Locate the cell with the specified text and output its [X, Y] center coordinate. 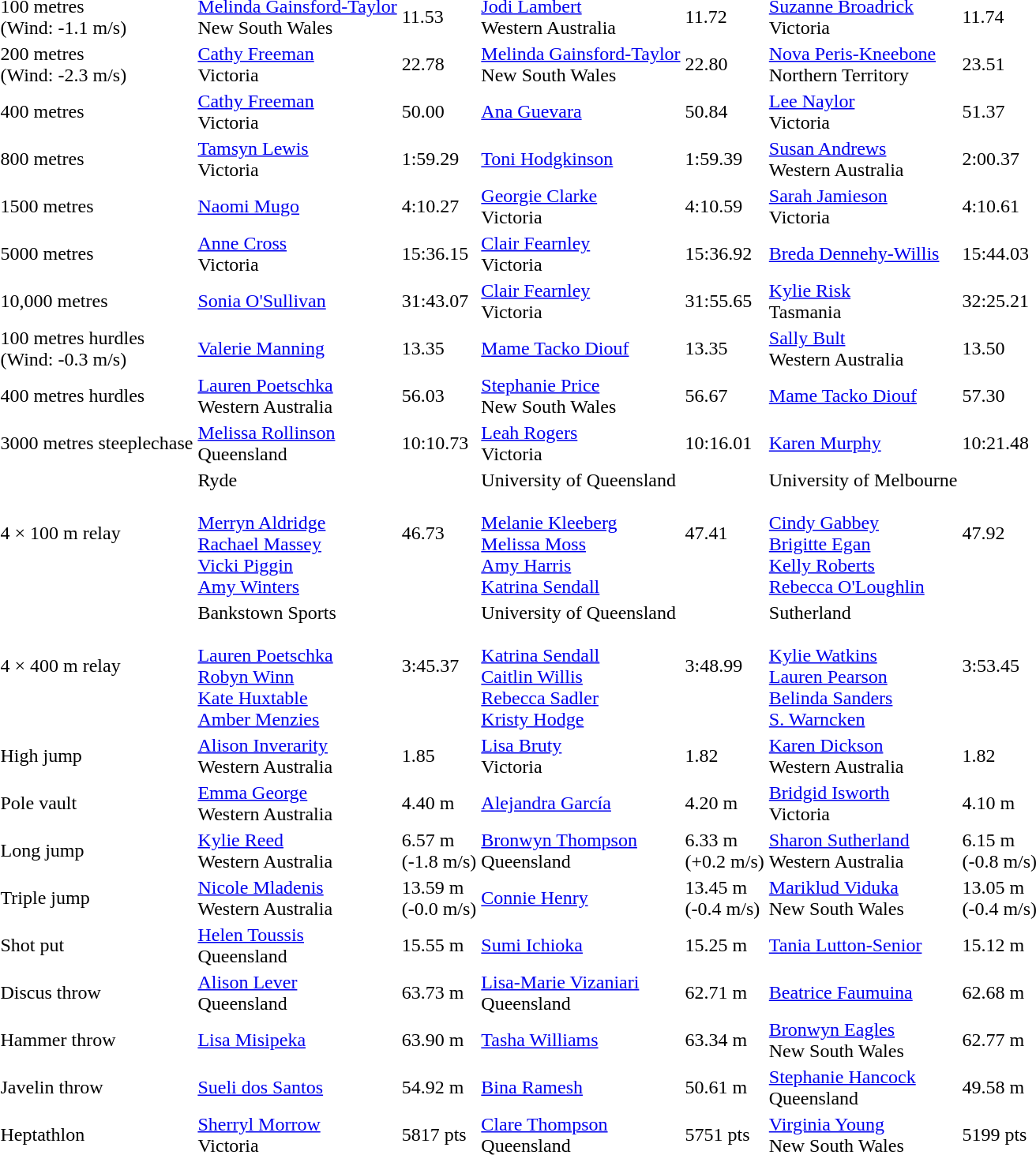
Tania Lutton-Senior [863, 946]
Stephanie PriceNew South Wales [581, 396]
1.82 [725, 756]
63.34 m [725, 1041]
Lisa-Marie VizaniariQueensland [581, 993]
Sharon SutherlandWestern Australia [863, 851]
6.57 m (-1.8 m/s) [439, 851]
Lisa Misipeka [297, 1041]
Lee NaylorVictoria [863, 112]
Sally BultWestern Australia [863, 349]
Bridgid IsworthVictoria [863, 804]
4:10.27 [439, 207]
Nova Peris-KneeboneNorthern Territory [863, 65]
University of QueenslandMelanie KleebergMelissa Moss Amy HarrisKatrina Sendall [581, 534]
Alison InverarityWestern Australia [297, 756]
Sarah JamiesonVictoria [863, 207]
56.03 [439, 396]
Kylie RiskTasmania [863, 302]
Ana Guevara [581, 112]
Melissa RollinsonQueensland [297, 444]
Alejandra García [581, 804]
Valerie Manning [297, 349]
Tamsyn LewisVictoria [297, 159]
Lauren PoetschkaWestern Australia [297, 396]
Emma GeorgeWestern Australia [297, 804]
Georgie ClarkeVictoria [581, 207]
22.80 [725, 65]
Bina Ramesh [581, 1088]
Connie Henry [581, 898]
3:48.99 [725, 666]
50.61 m [725, 1088]
1.85 [439, 756]
Alison LeverQueensland [297, 993]
Kylie ReedWestern Australia [297, 851]
54.92 m [439, 1088]
50.00 [439, 112]
31:55.65 [725, 302]
6.33 m (+0.2 m/s) [725, 851]
1:59.39 [725, 159]
13.45 m (-0.4 m/s) [725, 898]
47.41 [725, 534]
Bronwyn ThompsonQueensland [581, 851]
Karen DicksonWestern Australia [863, 756]
RydeMerryn AldridgeRachael MasseyVicki PigginAmy Winters [297, 534]
Beatrice Faumuina [863, 993]
56.67 [725, 396]
10:10.73 [439, 444]
Sumi Ichioka [581, 946]
22.78 [439, 65]
31:43.07 [439, 302]
3:45.37 [439, 666]
15:36.15 [439, 254]
Toni Hodgkinson [581, 159]
1:59.29 [439, 159]
4.20 m [725, 804]
10:16.01 [725, 444]
4.40 m [439, 804]
Melinda Gainsford-TaylorNew South Wales [581, 65]
Naomi Mugo [297, 207]
15.25 m [725, 946]
Karen Murphy [863, 444]
Leah RogersVictoria [581, 444]
Mariklud VidukaNew South Wales [863, 898]
46.73 [439, 534]
Tasha Williams [581, 1041]
Lisa BrutyVictoria [581, 756]
Sueli dos Santos [297, 1088]
63.90 m [439, 1041]
Susan AndrewsWestern Australia [863, 159]
Helen ToussisQueensland [297, 946]
Bronwyn EaglesNew South Wales [863, 1041]
Nicole MladenisWestern Australia [297, 898]
Sonia O'Sullivan [297, 302]
63.73 m [439, 993]
62.71 m [725, 993]
Bankstown SportsLauren PoetschkaRobyn WinnKate HuxtableAmber Menzies [297, 666]
Stephanie HancockQueensland [863, 1088]
15.55 m [439, 946]
50.84 [725, 112]
Anne CrossVictoria [297, 254]
13.59 m (-0.0 m/s) [439, 898]
Breda Dennehy-Willis [863, 254]
SutherlandKylie WatkinsLauren PearsonBelinda SandersS. Warncken [863, 666]
University of QueenslandKatrina SendallCaitlin WillisRebecca SadlerKristy Hodge [581, 666]
15:36.92 [725, 254]
4:10.59 [725, 207]
University of MelbourneCindy GabbeyBrigitte EganKelly RobertsRebecca O'Loughlin [863, 534]
